Determine the [X, Y] coordinate at the center of the cell enclosing the given text.  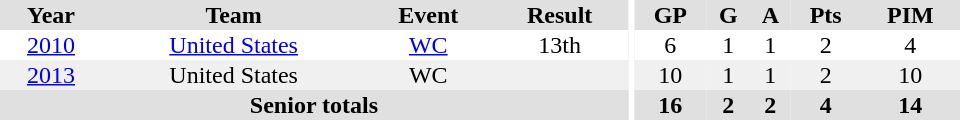
2010 [51, 45]
16 [670, 105]
PIM [910, 15]
Result [560, 15]
G [728, 15]
Team [234, 15]
GP [670, 15]
Year [51, 15]
Event [428, 15]
13th [560, 45]
2013 [51, 75]
Pts [826, 15]
14 [910, 105]
6 [670, 45]
Senior totals [314, 105]
A [770, 15]
